Find where the given text appears and provide that cell's center as (x, y) coordinate. 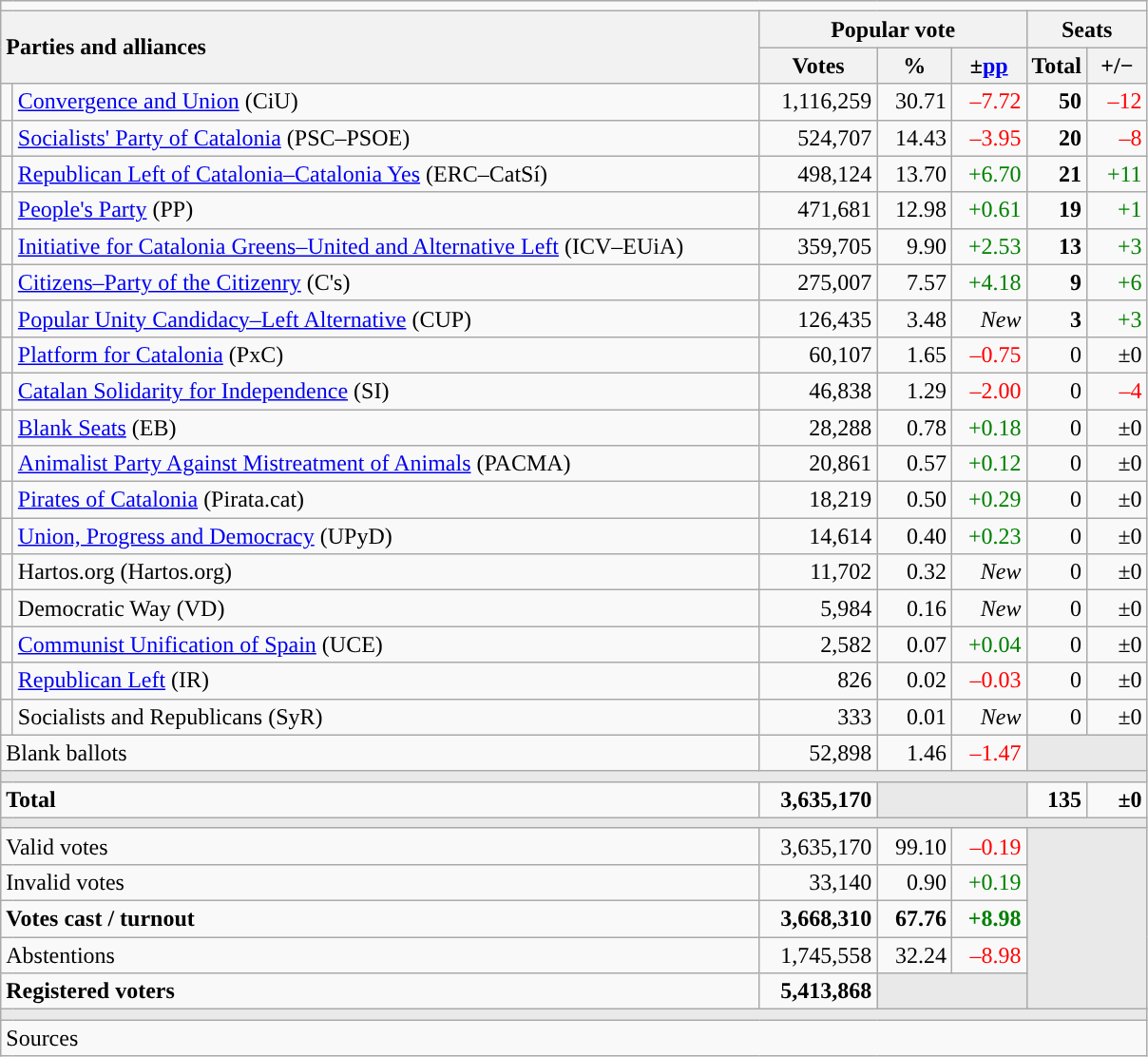
Popular Unity Candidacy–Left Alternative (CUP) (386, 318)
14,614 (818, 536)
18,219 (818, 500)
Votes (818, 66)
13 (1057, 246)
+2.53 (988, 246)
–7.72 (988, 102)
Republican Left (IR) (386, 681)
826 (818, 681)
Abstentions (380, 955)
Sources (574, 1038)
5,413,868 (818, 991)
21 (1057, 174)
Hartos.org (Hartos.org) (386, 572)
13.70 (914, 174)
46,838 (818, 391)
+0.61 (988, 210)
Blank ballots (380, 753)
Registered voters (380, 991)
0.32 (914, 572)
135 (1057, 799)
Citizens–Party of the Citizenry (C's) (386, 282)
Communist Unification of Spain (UCE) (386, 644)
0.40 (914, 536)
Union, Progress and Democracy (UPyD) (386, 536)
12.98 (914, 210)
0.02 (914, 681)
20 (1057, 138)
–3.95 (988, 138)
67.76 (914, 918)
Votes cast / turnout (380, 918)
0.90 (914, 882)
28,288 (818, 427)
Pirates of Catalonia (Pirata.cat) (386, 500)
Platform for Catalonia (PxC) (386, 355)
1.29 (914, 391)
0.07 (914, 644)
+/− (1118, 66)
Convergence and Union (CiU) (386, 102)
32.24 (914, 955)
–8.98 (988, 955)
+0.04 (988, 644)
3,668,310 (818, 918)
Republican Left of Catalonia–Catalonia Yes (ERC–CatSí) (386, 174)
126,435 (818, 318)
–0.75 (988, 355)
471,681 (818, 210)
–2.00 (988, 391)
524,707 (818, 138)
–1.47 (988, 753)
–8 (1118, 138)
–0.19 (988, 846)
+1 (1118, 210)
Socialists and Republicans (SyR) (386, 717)
Valid votes (380, 846)
1.65 (914, 355)
14.43 (914, 138)
60,107 (818, 355)
±pp (988, 66)
333 (818, 717)
+11 (1118, 174)
People's Party (PP) (386, 210)
+0.12 (988, 464)
% (914, 66)
2,582 (818, 644)
3.48 (914, 318)
359,705 (818, 246)
Parties and alliances (380, 48)
–4 (1118, 391)
Initiative for Catalonia Greens–United and Alternative Left (ICV–EUiA) (386, 246)
+8.98 (988, 918)
+6 (1118, 282)
33,140 (818, 882)
9.90 (914, 246)
Catalan Solidarity for Independence (SI) (386, 391)
1,116,259 (818, 102)
0.78 (914, 427)
0.50 (914, 500)
+6.70 (988, 174)
+0.29 (988, 500)
–12 (1118, 102)
1,745,558 (818, 955)
3 (1057, 318)
0.16 (914, 608)
30.71 (914, 102)
Socialists' Party of Catalonia (PSC–PSOE) (386, 138)
50 (1057, 102)
11,702 (818, 572)
+0.18 (988, 427)
9 (1057, 282)
+0.19 (988, 882)
0.57 (914, 464)
7.57 (914, 282)
498,124 (818, 174)
Democratic Way (VD) (386, 608)
99.10 (914, 846)
19 (1057, 210)
20,861 (818, 464)
+4.18 (988, 282)
+0.23 (988, 536)
–0.03 (988, 681)
Invalid votes (380, 882)
Popular vote (893, 29)
0.01 (914, 717)
Seats (1087, 29)
Animalist Party Against Mistreatment of Animals (PACMA) (386, 464)
1.46 (914, 753)
275,007 (818, 282)
Blank Seats (EB) (386, 427)
52,898 (818, 753)
5,984 (818, 608)
